Detect which cell encompasses the target text, then output its (X, Y) center coordinate. 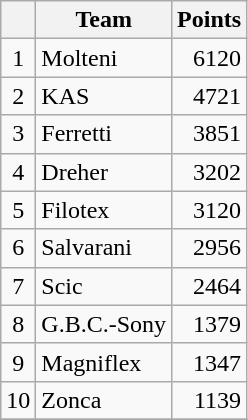
3120 (210, 210)
4 (18, 172)
Molteni (104, 58)
1379 (210, 324)
6120 (210, 58)
5 (18, 210)
4721 (210, 96)
Zonca (104, 400)
G.B.C.-Sony (104, 324)
Dreher (104, 172)
1139 (210, 400)
3202 (210, 172)
3 (18, 134)
3851 (210, 134)
Filotex (104, 210)
2464 (210, 286)
KAS (104, 96)
8 (18, 324)
1347 (210, 362)
2956 (210, 248)
2 (18, 96)
Points (210, 20)
Team (104, 20)
9 (18, 362)
Salvarani (104, 248)
Scic (104, 286)
7 (18, 286)
Magniflex (104, 362)
1 (18, 58)
10 (18, 400)
6 (18, 248)
Ferretti (104, 134)
